For the text-containing cell, return its midpoint in [X, Y] coordinate format. 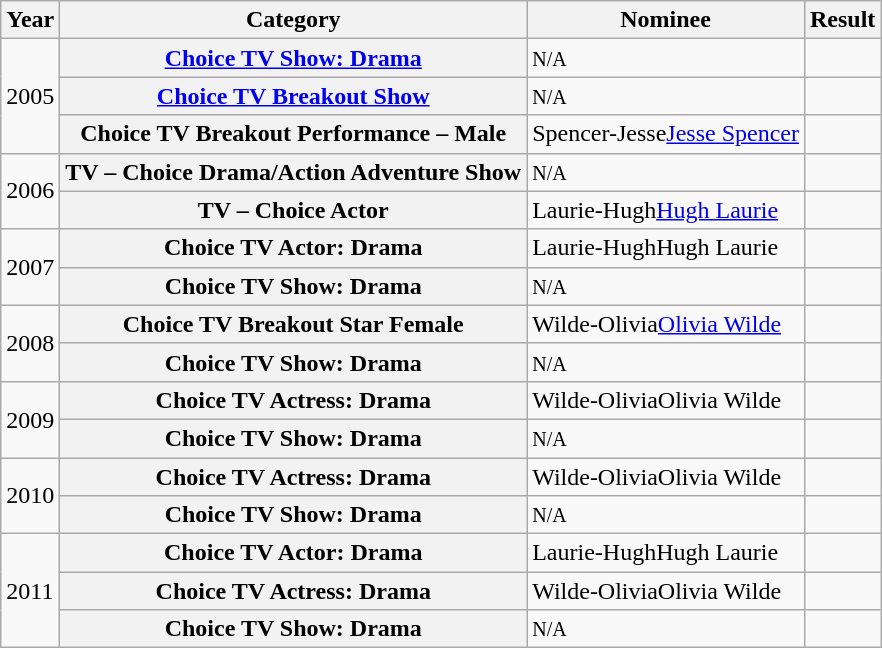
Choice TV Breakout Show [294, 96]
2008 [30, 343]
TV – Choice Drama/Action Adventure Show [294, 172]
Result [842, 20]
2010 [30, 496]
Choice TV Breakout Performance – Male [294, 134]
Category [294, 20]
2005 [30, 96]
Year [30, 20]
2011 [30, 591]
2009 [30, 419]
TV – Choice Actor [294, 210]
Choice TV Breakout Star Female [294, 324]
2007 [30, 267]
2006 [30, 191]
Nominee [666, 20]
Spencer-JesseJesse Spencer [666, 134]
